Output the [X, Y] coordinate of the center of the cell containing the given text.  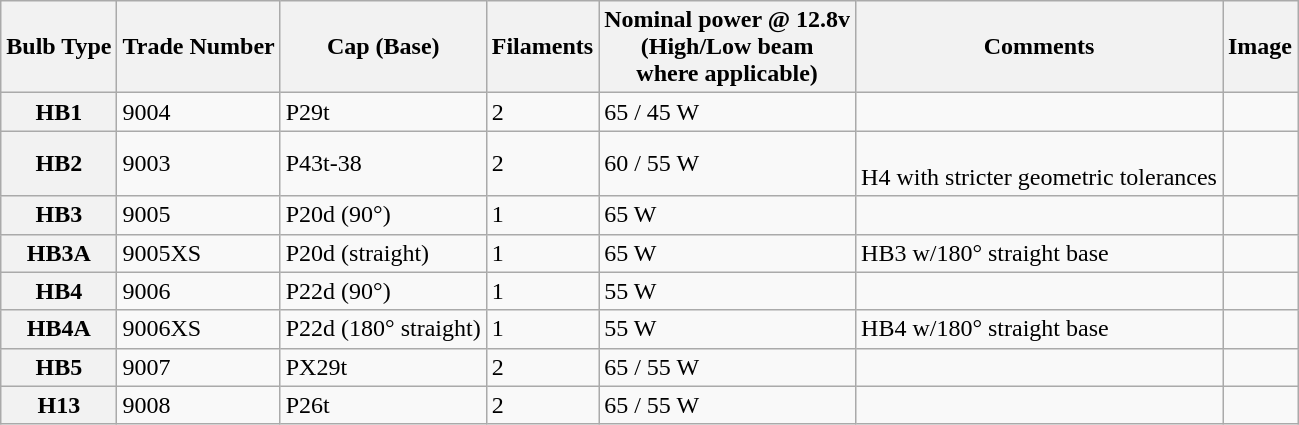
HB3A [59, 253]
9006 [198, 291]
9005 [198, 215]
PX29t [383, 367]
HB2 [59, 164]
Cap (Base) [383, 47]
P20d (90°) [383, 215]
9005XS [198, 253]
Image [1260, 47]
Trade Number [198, 47]
HB4 w/180° straight base [1040, 329]
P29t [383, 112]
Comments [1040, 47]
P43t-38 [383, 164]
9007 [198, 367]
HB3 [59, 215]
P22d (90°) [383, 291]
Filaments [542, 47]
HB1 [59, 112]
9008 [198, 405]
HB3 w/180° straight base [1040, 253]
H4 with stricter geometric tolerances [1040, 164]
P26t [383, 405]
HB5 [59, 367]
9004 [198, 112]
HB4A [59, 329]
H13 [59, 405]
9006XS [198, 329]
Bulb Type [59, 47]
60 / 55 W [728, 164]
P20d (straight) [383, 253]
P22d (180° straight) [383, 329]
Nominal power @ 12.8v(High/Low beamwhere applicable) [728, 47]
65 / 45 W [728, 112]
HB4 [59, 291]
9003 [198, 164]
